Provide the [x, y] coordinate of the cell's center where the given text is located.  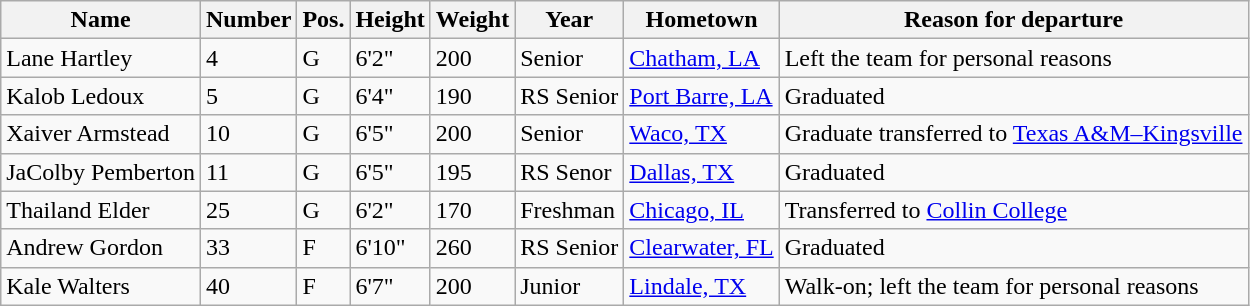
190 [472, 96]
33 [248, 248]
Lane Hartley [101, 58]
Dallas, TX [702, 172]
Chatham, LA [702, 58]
Freshman [570, 210]
6'7" [390, 286]
Hometown [702, 20]
Name [101, 20]
40 [248, 286]
195 [472, 172]
11 [248, 172]
RS Senor [570, 172]
6'4" [390, 96]
Graduate transferred to Texas A&M–Kingsville [1014, 134]
Port Barre, LA [702, 96]
Andrew Gordon [101, 248]
Transferred to Collin College [1014, 210]
Chicago, IL [702, 210]
260 [472, 248]
Reason for departure [1014, 20]
Lindale, TX [702, 286]
Height [390, 20]
Thailand Elder [101, 210]
Number [248, 20]
Clearwater, FL [702, 248]
Kalob Ledoux [101, 96]
6'10" [390, 248]
Left the team for personal reasons [1014, 58]
Year [570, 20]
Pos. [324, 20]
Kale Walters [101, 286]
4 [248, 58]
JaColby Pemberton [101, 172]
Xaiver Armstead [101, 134]
170 [472, 210]
Walk-on; left the team for personal reasons [1014, 286]
Weight [472, 20]
Waco, TX [702, 134]
5 [248, 96]
10 [248, 134]
Junior [570, 286]
25 [248, 210]
